Scan for the cell matching the given text and deliver its (x, y) coordinate at center. 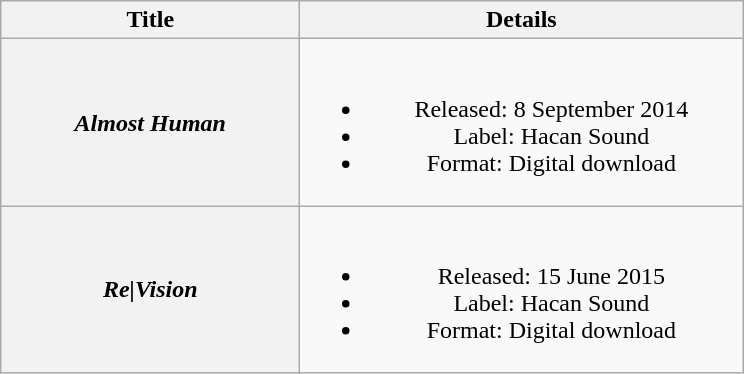
Re|Vision (150, 290)
Details (522, 20)
Almost Human (150, 122)
Title (150, 20)
Released: 8 September 2014Label: Hacan SoundFormat: Digital download (522, 122)
Released: 15 June 2015Label: Hacan SoundFormat: Digital download (522, 290)
